From the cell containing the given text, extract its center point as [X, Y] coordinate. 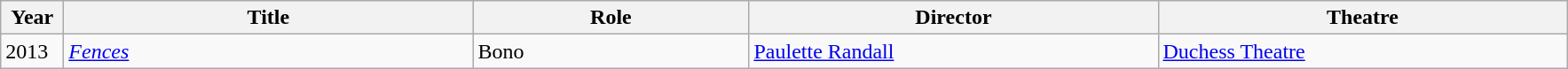
Bono [611, 51]
Fences [268, 51]
Paulette Randall [953, 51]
Director [953, 18]
2013 [32, 51]
Title [268, 18]
Theatre [1363, 18]
Duchess Theatre [1363, 51]
Role [611, 18]
Year [32, 18]
